Search for the cell housing the specified text and yield its [X, Y] center coordinate. 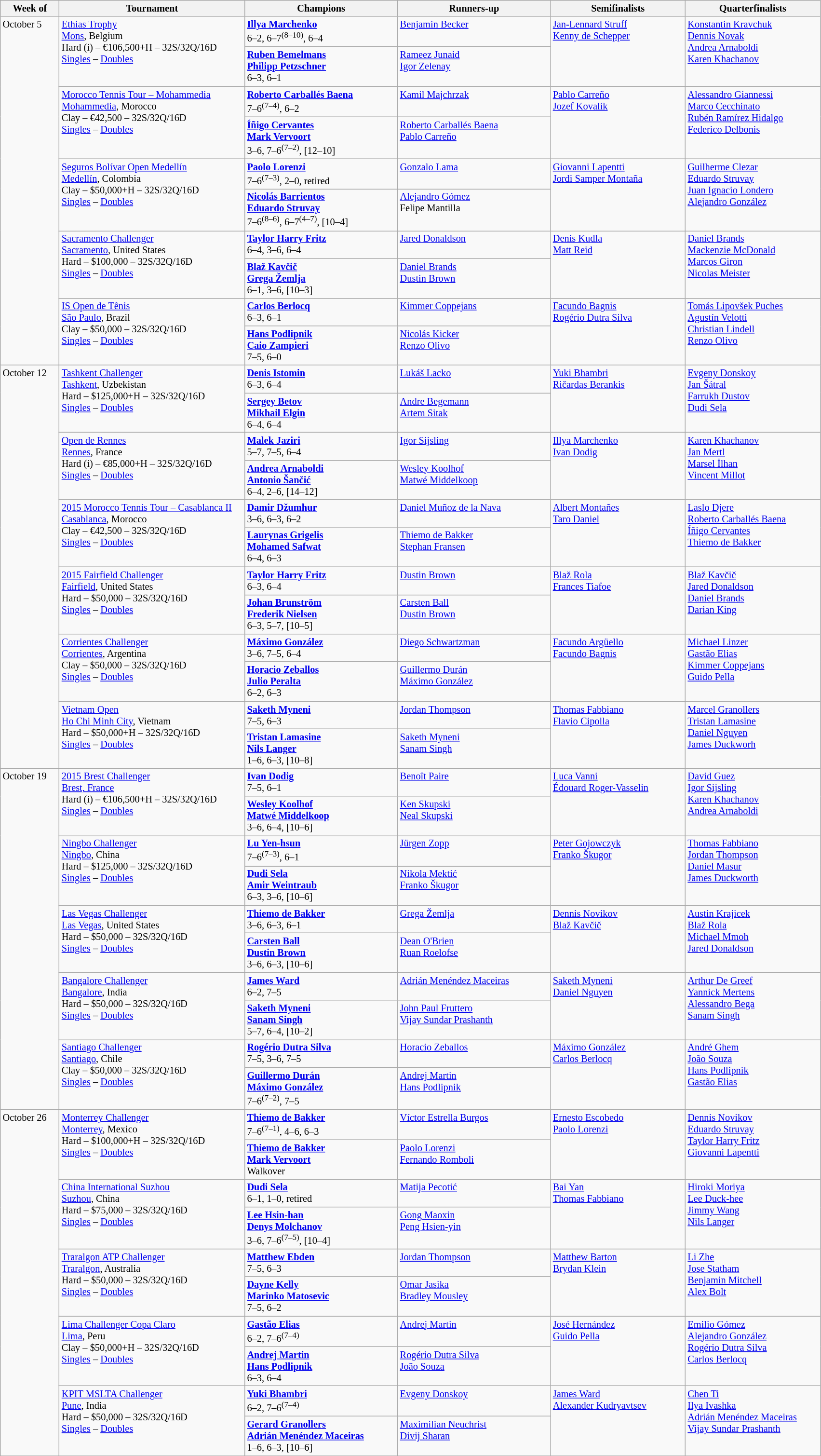
Dustin Brown [474, 581]
Rameez Junaid Igor Zelenay [474, 67]
Facundo Bagnis Rogério Dutra Silva [618, 332]
Guilherme Clezar Eduardo Struvay Juan Ignacio Londero Alejandro González [753, 195]
Peter Gojowczyk Franko Škugor [618, 870]
Quarterfinalists [753, 8]
Dudi Sela Amir Weintraub 6–3, 3–6, [10–6] [321, 885]
Igor Sijsling [474, 446]
Ethias Trophy Mons, Belgium Hard (i) – €106,500+H – 32S/32Q/16D Singles – Doubles [152, 51]
Ningbo Challenger Ningbo, China Hard – $125,000 – 32S/32Q/16D Singles – Doubles [152, 870]
Sergey Betov Mikhail Elgin 6–4, 6–4 [321, 413]
Seguros Bolívar Open Medellín Medellín, Colombia Clay – $50,000+H – 32S/32Q/16D Singles – Doubles [152, 195]
Matthew Barton Brydan Klein [618, 1282]
Illya Marchenko 6–2, 6–7(8–10), 6–4 [321, 32]
Benjamin Becker [474, 32]
October 12 [30, 567]
Monterrey Challenger Monterrey, Mexico Hard – $100,000+H – 32S/32Q/16D Singles – Doubles [152, 1144]
Thiemo de Bakker 3–6, 6–3, 6–1 [321, 919]
2015 Fairfield Challenger Fairfield, United States Hard – $50,000 – 32S/32Q/16D Singles – Doubles [152, 600]
Thiemo de Bakker 7–6(7–1), 4–6, 6–3 [321, 1125]
Ken Skupski Neal Skupski [474, 816]
Gerard Granollers Adrián Menéndez Maceiras 1–6, 6–3, [10–6] [321, 1436]
Blaž Rola Frances Tiafoe [618, 600]
Vietnam Open Ho Chi Minh City, Vietnam Hard – $50,000+H – 32S/32Q/16D Singles – Doubles [152, 735]
Kimmer Coppejans [474, 312]
Daniel Brands Mackenzie McDonald Marcos Giron Nicolas Meister [753, 264]
Konstantin Kravchuk Dennis Novak Andrea Arnaboldi Karen Khachanov [753, 51]
October 26 [30, 1282]
Li Zhe Jose Statham Benjamin Mitchell Alex Bolt [753, 1282]
Andrea Arnaboldi Antonio Šančić 6–4, 2–6, [14–12] [321, 480]
Marcel Granollers Tristan Lamasine Daniel Nguyen James Duckworh [753, 735]
Sacramento Challenger Sacramento, United States Hard – $100,000 – 32S/32Q/16D Singles – Doubles [152, 264]
Íñigo Cervantes Mark Vervoort 3–6, 7–6(7–2), [12–10] [321, 138]
Andrej Martin Hans Podlipnik 6–3, 6–4 [321, 1366]
Runners-up [474, 8]
Jürgen Zopp [474, 851]
2015 Brest Challenger Brest, France Hard (i) – €106,500+H – 32S/32Q/16D Singles – Doubles [152, 802]
Tomás Lipovšek Puches Agustín Velotti Christian Lindell Renzo Olivo [753, 332]
Giovanni Lapentti Jordi Samper Montaña [618, 195]
Tashkent Challenger Tashkent, Uzbekistan Hard – $125,000+H – 32S/32Q/16D Singles – Doubles [152, 398]
Lukáš Lacko [474, 379]
Rogério Dutra Silva João Souza [474, 1366]
2015 Morocco Tennis Tour – Casablanca II Casablanca, Morocco Clay – €42,500 – 32S/32Q/16D Singles – Doubles [152, 533]
Rogério Dutra Silva 7–5, 3–6, 7–5 [321, 1053]
Blaž Kavčič Grega Žemlja 6–1, 3–6, [10–3] [321, 278]
Alejandro Gómez Felipe Mantilla [474, 209]
Hiroki Moriya Lee Duck-hee Jimmy Wang Nils Langer [753, 1214]
Máximo González Carlos Berlocq [618, 1075]
Thomas Fabbiano Jordan Thompson Daniel Masur James Duckworth [753, 870]
Nicolás Kicker Renzo Olivo [474, 345]
IS Open de Tênis São Paulo, Brazil Clay – $50,000 – 32S/32Q/16D Singles – Doubles [152, 332]
Taylor Harry Fritz 6–3, 6–4 [321, 581]
Gong Maoxin Peng Hsien-yin [474, 1228]
Open de Rennes Rennes, France Hard (i) – €85,000+H – 32S/32Q/16D Singles – Doubles [152, 466]
Ernesto Escobedo Paolo Lorenzi [618, 1144]
James Ward 6–2, 7–5 [321, 986]
Matthew Ebden 7–5, 6–3 [321, 1263]
Daniel Brands Dustin Brown [474, 278]
Saketh Myneni Sanam Singh 5–7, 6–4, [10–2] [321, 1020]
Laurynas Grigelis Mohamed Safwat 6–4, 6–3 [321, 547]
Austin Krajicek Blaž Rola Michael Mmoh Jared Donaldson [753, 939]
Michael Linzer Gastão Elias Kimmer Coppejans Guido Pella [753, 667]
Lima Challenger Copa Claro Lima, Peru Clay – $50,000+H – 32S/32Q/16D Singles – Doubles [152, 1351]
Arthur De Greef Yannick Mertens Alessandro Bega Sanam Singh [753, 1006]
Lu Yen-hsun 7–6(7–3), 6–1 [321, 851]
Denis Istomin 6–3, 6–4 [321, 379]
Guillermo Durán Máximo González 7–6(7–2), 7–5 [321, 1088]
Andrej Martin [474, 1331]
Dayne Kelly Marinko Matosevic 7–5, 6–2 [321, 1296]
Albert Montañes Taro Daniel [618, 533]
October 5 [30, 191]
October 19 [30, 939]
Andrej Martin Hans Podlipnik [474, 1088]
Corrientes Challenger Corrientes, Argentina Clay – $50,000 – 32S/32Q/16D Singles – Doubles [152, 667]
José Hernández Guido Pella [618, 1351]
Paolo Lorenzi Fernando Romboli [474, 1159]
Carsten Ball Dustin Brown 3–6, 6–3, [10–6] [321, 953]
Saketh Myneni Daniel Nguyen [618, 1006]
Thiemo de Bakker Mark Vervoort Walkover [321, 1159]
Diego Schwartzman [474, 648]
Horacio Zeballos Julio Peralta 6–2, 6–3 [321, 681]
Gonzalo Lama [474, 174]
Luca Vanni Édouard Roger-Vasselin [618, 802]
Jan-Lennard Struff Kenny de Schepper [618, 51]
Maximilian Neuchrist Divij Sharan [474, 1436]
China International Suzhou Suzhou, China Hard – $75,000 – 32S/32Q/16D Singles – Doubles [152, 1214]
André Ghem João Souza Hans Podlipnik Gastão Elias [753, 1075]
Ruben Bemelmans Philipp Petzschner 6–3, 6–1 [321, 67]
Daniel Muñoz de la Nava [474, 514]
Yuki Bhambri 6–2, 7–6(7–4) [321, 1401]
Pablo Carreño Jozef Kovalík [618, 122]
Matija Pecotić [474, 1193]
Andre Begemann Artem Sitak [474, 413]
Guillermo Durán Máximo González [474, 681]
Tournament [152, 8]
Máximo González 3–6, 7–5, 6–4 [321, 648]
Laslo Djere Roberto Carballés Baena Íñigo Cervantes Thiemo de Bakker [753, 533]
Dennis Novikov Eduardo Struvay Taylor Harry Fritz Giovanni Lapentti [753, 1144]
Emilio Gómez Alejandro González Rogério Dutra Silva Carlos Berlocq [753, 1351]
Bangalore Challenger Bangalore, India Hard – $50,000 – 32S/32Q/16D Singles – Doubles [152, 1006]
Thiemo de Bakker Stephan Fransen [474, 547]
Week of [30, 8]
KPIT MSLTA Challenger Pune, India Hard – $50,000 – 32S/32Q/16D Singles – Doubles [152, 1421]
Thomas Fabbiano Flavio Cipolla [618, 735]
Omar Jasika Bradley Mousley [474, 1296]
Las Vegas Challenger Las Vegas, United States Hard – $50,000 – 32S/32Q/16D Singles – Doubles [152, 939]
Denis Kudla Matt Reid [618, 264]
Karen Khachanov Jan Mertl Marsel İlhan Vincent Millot [753, 466]
Traralgon ATP Challenger Traralgon, Australia Hard – $50,000 – 32S/32Q/16D Singles – Doubles [152, 1282]
David Guez Igor Sijsling Karen Khachanov Andrea Arnaboldi [753, 802]
Chen Ti Ilya Ivashka Adrián Menéndez Maceiras Vijay Sundar Prashanth [753, 1421]
Dudi Sela 6–1, 1–0, retired [321, 1193]
Benoît Paire [474, 782]
Facundo Argüello Facundo Bagnis [618, 667]
Saketh Myneni Sanam Singh [474, 748]
Saketh Myneni 7–5, 6–3 [321, 715]
Semifinalists [618, 8]
Wesley Koolhof Matwé Middelkoop [474, 480]
Illya Marchenko Ivan Dodig [618, 466]
John Paul Fruttero Vijay Sundar Prashanth [474, 1020]
Víctor Estrella Burgos [474, 1125]
Carsten Ball Dustin Brown [474, 614]
Johan Brunström Frederik Nielsen 6–3, 5–7, [10–5] [321, 614]
Jared Donaldson [474, 245]
Paolo Lorenzi 7–6(7–3), 2–0, retired [321, 174]
Taylor Harry Fritz 6–4, 3–6, 6–4 [321, 245]
Dean O'Brien Ruan Roelofse [474, 953]
Roberto Carballés Baena 7–6(7–4), 6–2 [321, 101]
Carlos Berlocq 6–3, 6–1 [321, 312]
Kamil Majchrzak [474, 101]
Nikola Mektić Franko Škugor [474, 885]
Damir Džumhur 3–6, 6–3, 6–2 [321, 514]
Horacio Zeballos [474, 1053]
Champions [321, 8]
Roberto Carballés Baena Pablo Carreño [474, 138]
Adrián Menéndez Maceiras [474, 986]
Tristan Lamasine Nils Langer 1–6, 6–3, [10–8] [321, 748]
Lee Hsin-han Denys Molchanov 3–6, 7–6(7–5), [10–4] [321, 1228]
Ivan Dodig 7–5, 6–1 [321, 782]
Santiago Challenger Santiago, Chile Clay – $50,000 – 32S/32Q/16D Singles – Doubles [152, 1075]
Yuki Bhambri Ričardas Berankis [618, 398]
Malek Jaziri 5–7, 7–5, 6–4 [321, 446]
Hans Podlipnik Caio Zampieri 7–5, 6–0 [321, 345]
Wesley Koolhof Matwé Middelkoop 3–6, 6–4, [10–6] [321, 816]
James Ward Alexander Kudryavtsev [618, 1421]
Blaž Kavčič Jared Donaldson Daniel Brands Darian King [753, 600]
Grega Žemlja [474, 919]
Dennis Novikov Blaž Kavčič [618, 939]
Morocco Tennis Tour – Mohammedia Mohammedia, Morocco Clay – €42,500 – 32S/32Q/16D Singles – Doubles [152, 122]
Gastão Elias 6–2, 7–6(7–4) [321, 1331]
Bai Yan Thomas Fabbiano [618, 1214]
Alessandro Giannessi Marco Cecchinato Rubén Ramírez Hidalgo Federico Delbonis [753, 122]
Evgeny Donskoy Jan Šátral Farrukh Dustov Dudi Sela [753, 398]
Evgeny Donskoy [474, 1401]
Nicolás Barrientos Eduardo Struvay 7–6(8–6), 6–7(4–7), [10–4] [321, 209]
